From the cell containing the given text, extract its center point as [x, y] coordinate. 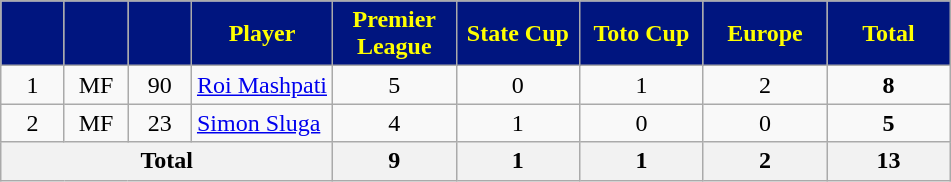
Toto Cup [642, 34]
13 [889, 161]
Simon Sluga [262, 123]
9 [395, 161]
Player [262, 34]
90 [160, 85]
Roi Mashpati [262, 85]
4 [395, 123]
State Cup [518, 34]
23 [160, 123]
Europe [765, 34]
8 [889, 85]
Premier League [395, 34]
